From the cell containing the given text, extract its center point as [X, Y] coordinate. 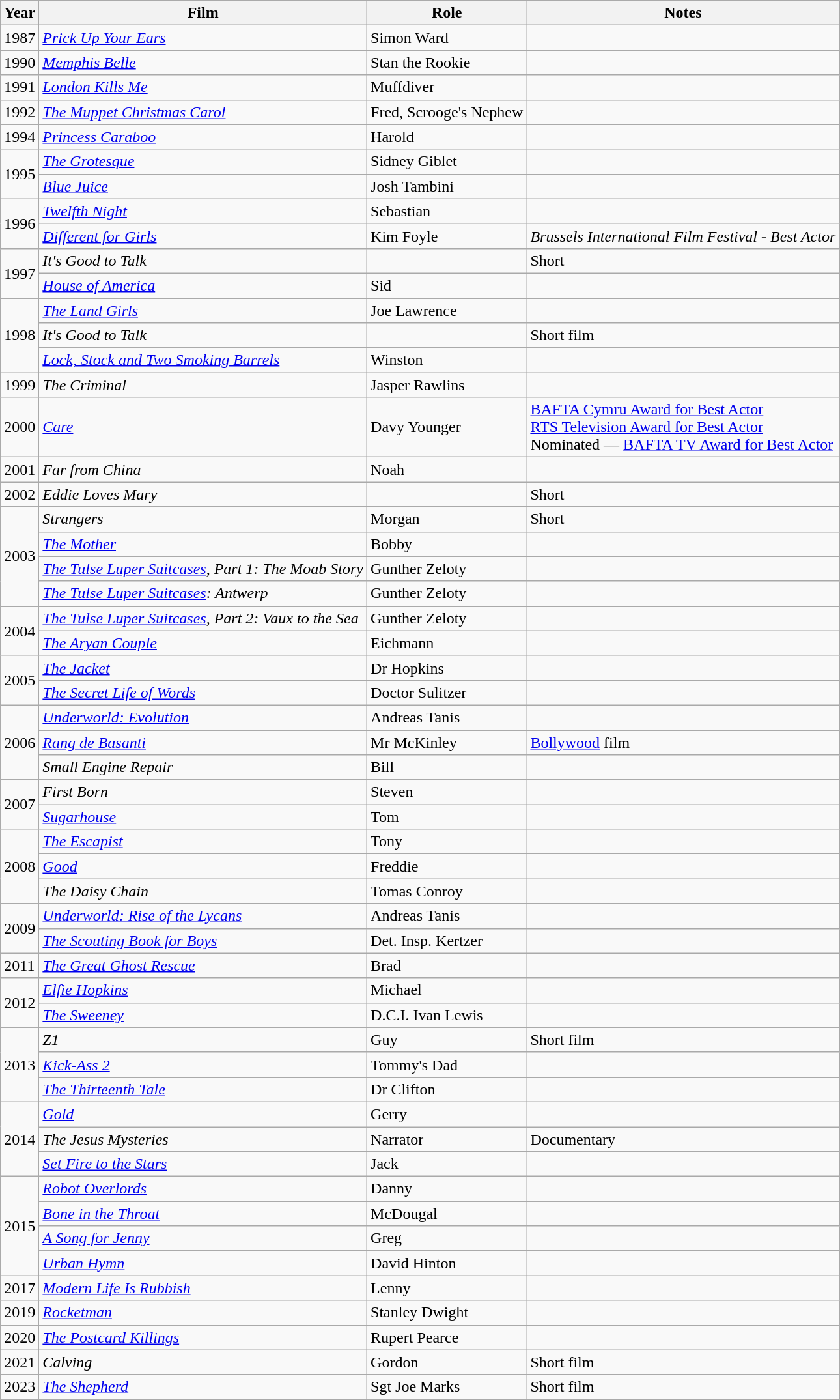
David Hinton [447, 1263]
Urban Hymn [203, 1263]
Narrator [447, 1139]
Muffdiver [447, 87]
The Tulse Luper Suitcases, Part 2: Vaux to the Sea [203, 618]
The Daisy Chain [203, 891]
London Kills Me [203, 87]
Rocketman [203, 1313]
Tommy's Dad [447, 1064]
Joe Lawrence [447, 311]
Calving [203, 1362]
1987 [20, 38]
The Postcard Killings [203, 1337]
Good [203, 866]
Film [203, 13]
2007 [20, 805]
Role [447, 13]
2004 [20, 631]
Danny [447, 1189]
Lenny [447, 1288]
Tomas Conroy [447, 891]
McDougal [447, 1214]
2013 [20, 1064]
Doctor Sulitzer [447, 693]
Rupert Pearce [447, 1337]
The Jesus Mysteries [203, 1139]
Jasper Rawlins [447, 385]
Guy [447, 1040]
Kim Foyle [447, 236]
Sidney Giblet [447, 162]
The Shepherd [203, 1387]
The Muppet Christmas Carol [203, 112]
Underworld: Evolution [203, 717]
Twelfth Night [203, 211]
2011 [20, 965]
Sgt Joe Marks [447, 1387]
Det. Insp. Kertzer [447, 941]
The Mother [203, 544]
Small Engine Repair [203, 767]
2001 [20, 470]
The Secret Life of Words [203, 693]
2015 [20, 1226]
The Tulse Luper Suitcases, Part 1: The Moab Story [203, 569]
Tony [447, 842]
Freddie [447, 866]
1994 [20, 137]
Dr Hopkins [447, 668]
Josh Tambini [447, 186]
2003 [20, 556]
Gold [203, 1114]
Blue Juice [203, 186]
Notes [683, 13]
1990 [20, 63]
2006 [20, 742]
Harold [447, 137]
Sid [447, 285]
2020 [20, 1337]
Care [203, 427]
2012 [20, 1003]
Eichmann [447, 643]
BAFTA Cymru Award for Best Actor RTS Television Award for Best Actor Nominated — BAFTA TV Award for Best Actor [683, 427]
Memphis Belle [203, 63]
2021 [20, 1362]
2017 [20, 1288]
2008 [20, 866]
Michael [447, 990]
2019 [20, 1313]
1992 [20, 112]
House of America [203, 285]
The Scouting Book for Boys [203, 941]
Lock, Stock and Two Smoking Barrels [203, 360]
Brussels International Film Festival - Best Actor [683, 236]
Different for Girls [203, 236]
Modern Life Is Rubbish [203, 1288]
Dr Clifton [447, 1089]
The Jacket [203, 668]
The Grotesque [203, 162]
Far from China [203, 470]
Bone in the Throat [203, 1214]
Mr McKinley [447, 742]
Year [20, 13]
Prick Up Your Ears [203, 38]
1991 [20, 87]
1998 [20, 336]
1995 [20, 174]
Bill [447, 767]
Documentary [683, 1139]
Morgan [447, 519]
Noah [447, 470]
2005 [20, 680]
2009 [20, 928]
Princess Caraboo [203, 137]
The Sweeney [203, 1015]
Sebastian [447, 211]
The Escapist [203, 842]
The Tulse Luper Suitcases: Antwerp [203, 593]
1996 [20, 223]
Set Fire to the Stars [203, 1164]
The Land Girls [203, 311]
2014 [20, 1139]
2002 [20, 494]
Greg [447, 1238]
Bobby [447, 544]
Davy Younger [447, 427]
Underworld: Rise of the Lycans [203, 916]
Rang de Basanti [203, 742]
Gordon [447, 1362]
Strangers [203, 519]
Stan the Rookie [447, 63]
Tom [447, 817]
The Thirteenth Tale [203, 1089]
1997 [20, 273]
Elfie Hopkins [203, 990]
Steven [447, 792]
2023 [20, 1387]
The Aryan Couple [203, 643]
Jack [447, 1164]
First Born [203, 792]
The Criminal [203, 385]
Fred, Scrooge's Nephew [447, 112]
Gerry [447, 1114]
The Great Ghost Rescue [203, 965]
Sugarhouse [203, 817]
Simon Ward [447, 38]
Bollywood film [683, 742]
Eddie Loves Mary [203, 494]
Kick-Ass 2 [203, 1064]
Stanley Dwight [447, 1313]
Brad [447, 965]
Robot Overlords [203, 1189]
Z1 [203, 1040]
D.C.I. Ivan Lewis [447, 1015]
A Song for Jenny [203, 1238]
2000 [20, 427]
1999 [20, 385]
Winston [447, 360]
